Extract the [X, Y] coordinate from the center of the cell holding the provided text.  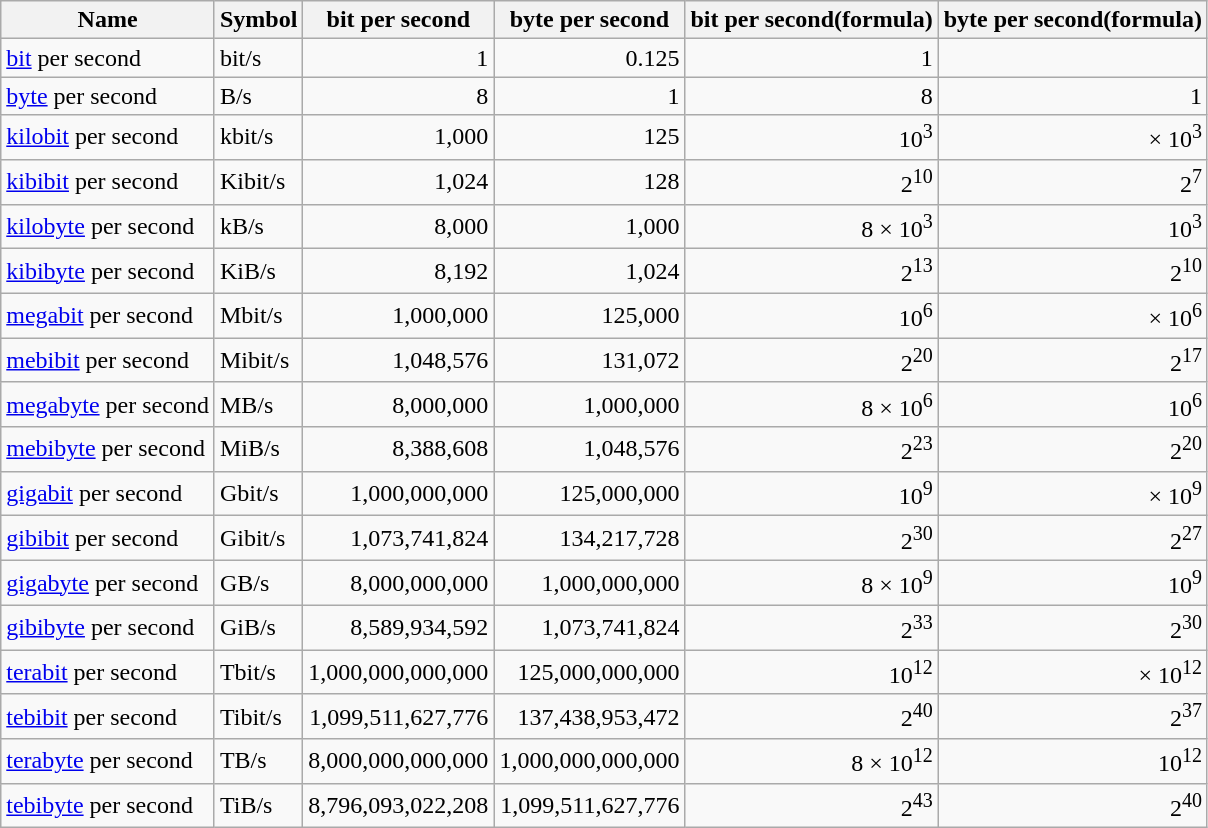
megabyte per second [108, 404]
MiB/s [258, 450]
mebibit per second [108, 360]
tebibit per second [108, 716]
8 × 109 [812, 582]
125 [590, 138]
mebibyte per second [108, 450]
× 103 [1072, 138]
kibibyte per second [108, 272]
TB/s [258, 762]
Tbit/s [258, 672]
Symbol [258, 20]
213 [812, 272]
Gbit/s [258, 494]
TiB/s [258, 806]
137,438,953,472 [590, 716]
125,000,000 [590, 494]
bit/s [258, 58]
8,796,093,022,208 [398, 806]
byte per second(formula) [1072, 20]
terabit per second [108, 672]
8,388,608 [398, 450]
131,072 [590, 360]
GB/s [258, 582]
243 [812, 806]
GiB/s [258, 628]
kilobit per second [108, 138]
Mbit/s [258, 316]
134,217,728 [590, 538]
gigabit per second [108, 494]
8,000,000,000 [398, 582]
0.125 [590, 58]
bit per second(formula) [812, 20]
B/s [258, 96]
227 [1072, 538]
27 [1072, 182]
× 106 [1072, 316]
125,000,000,000 [590, 672]
kilobyte per second [108, 226]
megabit per second [108, 316]
233 [812, 628]
MB/s [258, 404]
Mibit/s [258, 360]
kB/s [258, 226]
8,192 [398, 272]
tebibyte per second [108, 806]
Tibit/s [258, 716]
125,000 [590, 316]
8 × 103 [812, 226]
237 [1072, 716]
Kibit/s [258, 182]
× 109 [1072, 494]
terabyte per second [108, 762]
kbit/s [258, 138]
gigabyte per second [108, 582]
8 × 106 [812, 404]
217 [1072, 360]
8,000,000,000,000 [398, 762]
gibibit per second [108, 538]
8 × 1012 [812, 762]
8,000,000 [398, 404]
8,589,934,592 [398, 628]
Name [108, 20]
× 1012 [1072, 672]
Gibit/s [258, 538]
kibibit per second [108, 182]
223 [812, 450]
128 [590, 182]
8,000 [398, 226]
gibibyte per second [108, 628]
KiB/s [258, 272]
